Return the (X, Y) coordinate for the center point of the cell that contains the specified text.  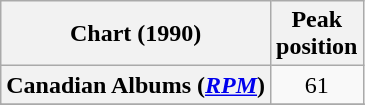
Canadian Albums (RPM) (136, 85)
Chart (1990) (136, 34)
Peak position (317, 34)
61 (317, 85)
